Locate the cell with the specified text and output its (X, Y) center coordinate. 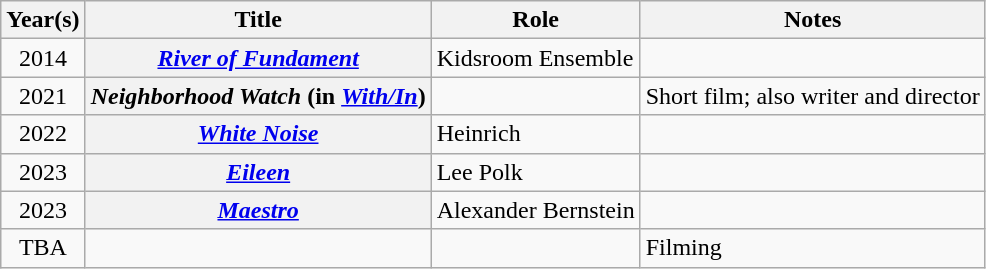
Year(s) (43, 20)
Short film; also writer and director (812, 96)
Heinrich (536, 134)
Maestro (258, 210)
Filming (812, 248)
River of Fundament (258, 58)
Alexander Bernstein (536, 210)
Kidsroom Ensemble (536, 58)
Notes (812, 20)
Eileen (258, 172)
Lee Polk (536, 172)
White Noise (258, 134)
2014 (43, 58)
TBA (43, 248)
Role (536, 20)
Title (258, 20)
2022 (43, 134)
Neighborhood Watch (in With/In) (258, 96)
2021 (43, 96)
